Return the [x, y] coordinate for the center point of the cell that contains the specified text.  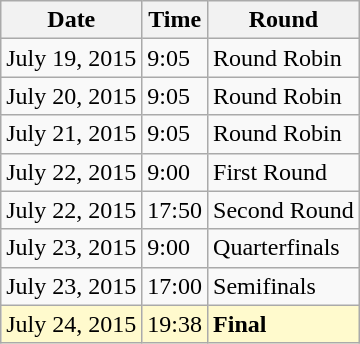
Quarterfinals [284, 248]
July 21, 2015 [72, 134]
July 19, 2015 [72, 58]
19:38 [175, 324]
17:50 [175, 210]
Date [72, 20]
17:00 [175, 286]
Second Round [284, 210]
Final [284, 324]
Semifinals [284, 286]
July 24, 2015 [72, 324]
July 20, 2015 [72, 96]
Round [284, 20]
First Round [284, 172]
Time [175, 20]
